For the text-containing cell, return its midpoint in (X, Y) coordinate format. 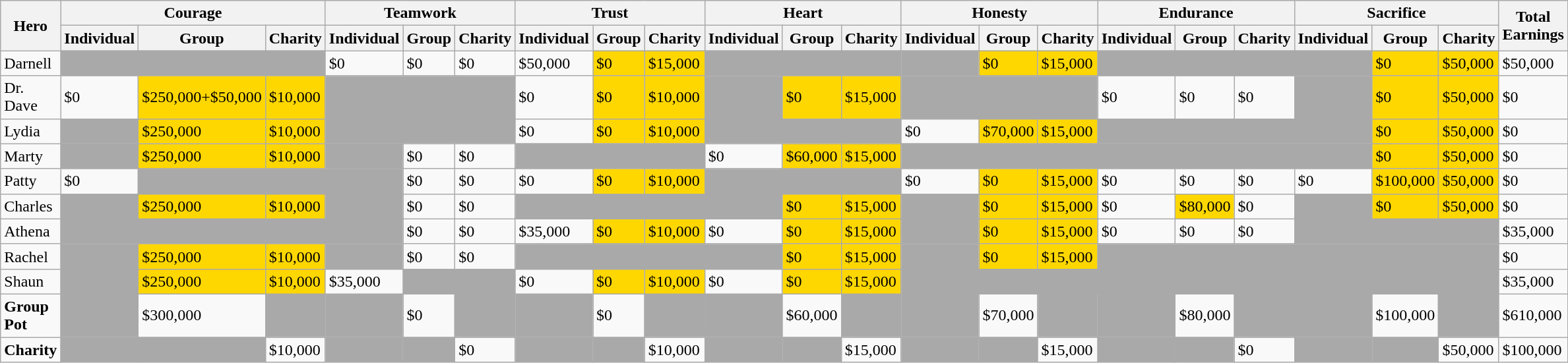
Dr. Dave (30, 98)
Heart (803, 13)
$610,000 (1533, 315)
Group Pot (30, 315)
Shaun (30, 281)
Honesty (999, 13)
$300,000 (202, 315)
Hero (30, 26)
$250,000+$50,000 (202, 98)
Charles (30, 206)
Sacrifice (1396, 13)
Total Earnings (1533, 26)
Trust (610, 13)
Marty (30, 156)
Courage (193, 13)
Rachel (30, 256)
Darnell (30, 63)
Athena (30, 231)
Patty (30, 181)
Endurance (1196, 13)
Teamwork (420, 13)
Lydia (30, 131)
